Provide the (x, y) coordinate of the cell's center where the given text is located.  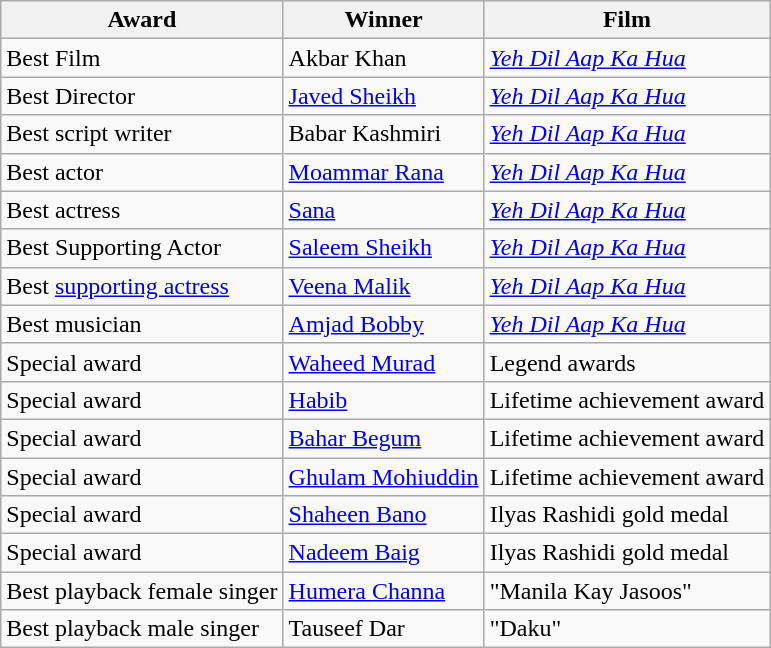
Shaheen Bano (384, 515)
Akbar Khan (384, 58)
Habib (384, 400)
Babar Kashmiri (384, 134)
Humera Channa (384, 591)
Legend awards (627, 362)
Best playback female singer (142, 591)
Javed Sheikh (384, 96)
Best actor (142, 172)
Best Film (142, 58)
Best musician (142, 324)
Sana (384, 210)
Best supporting actress (142, 286)
Amjad Bobby (384, 324)
Best Supporting Actor (142, 248)
Best actress (142, 210)
Film (627, 20)
Best Director (142, 96)
Best script writer (142, 134)
Saleem Sheikh (384, 248)
Veena Malik (384, 286)
Moammar Rana (384, 172)
"Daku" (627, 629)
Bahar Begum (384, 438)
Award (142, 20)
Tauseef Dar (384, 629)
Nadeem Baig (384, 553)
"Manila Kay Jasoos" (627, 591)
Ghulam Mohiuddin (384, 477)
Waheed Murad (384, 362)
Best playback male singer (142, 629)
Winner (384, 20)
